Find where the given text appears and provide that cell's center as [X, Y] coordinate. 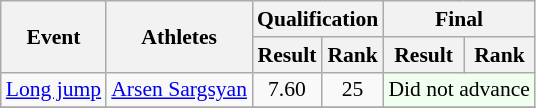
Event [54, 36]
Arsen Sargsyan [179, 90]
Did not advance [459, 90]
Long jump [54, 90]
7.60 [287, 90]
Athletes [179, 36]
25 [352, 90]
Final [459, 19]
Qualification [318, 19]
